Capture the cell that displays the provided text and extract its [x, y] central coordinate. 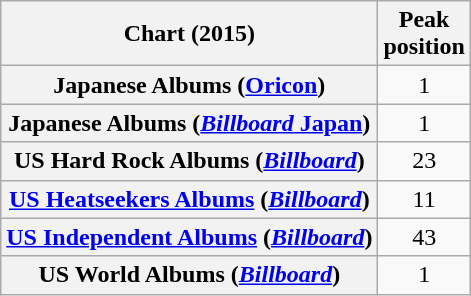
11 [424, 199]
US Hard Rock Albums (Billboard) [190, 161]
Peak position [424, 34]
23 [424, 161]
US Independent Albums (Billboard) [190, 237]
Japanese Albums (Oricon) [190, 85]
US World Albums (Billboard) [190, 275]
Chart (2015) [190, 34]
43 [424, 237]
Japanese Albums (Billboard Japan) [190, 123]
US Heatseekers Albums (Billboard) [190, 199]
